Return the [X, Y] coordinate for the center point of the cell that contains the specified text.  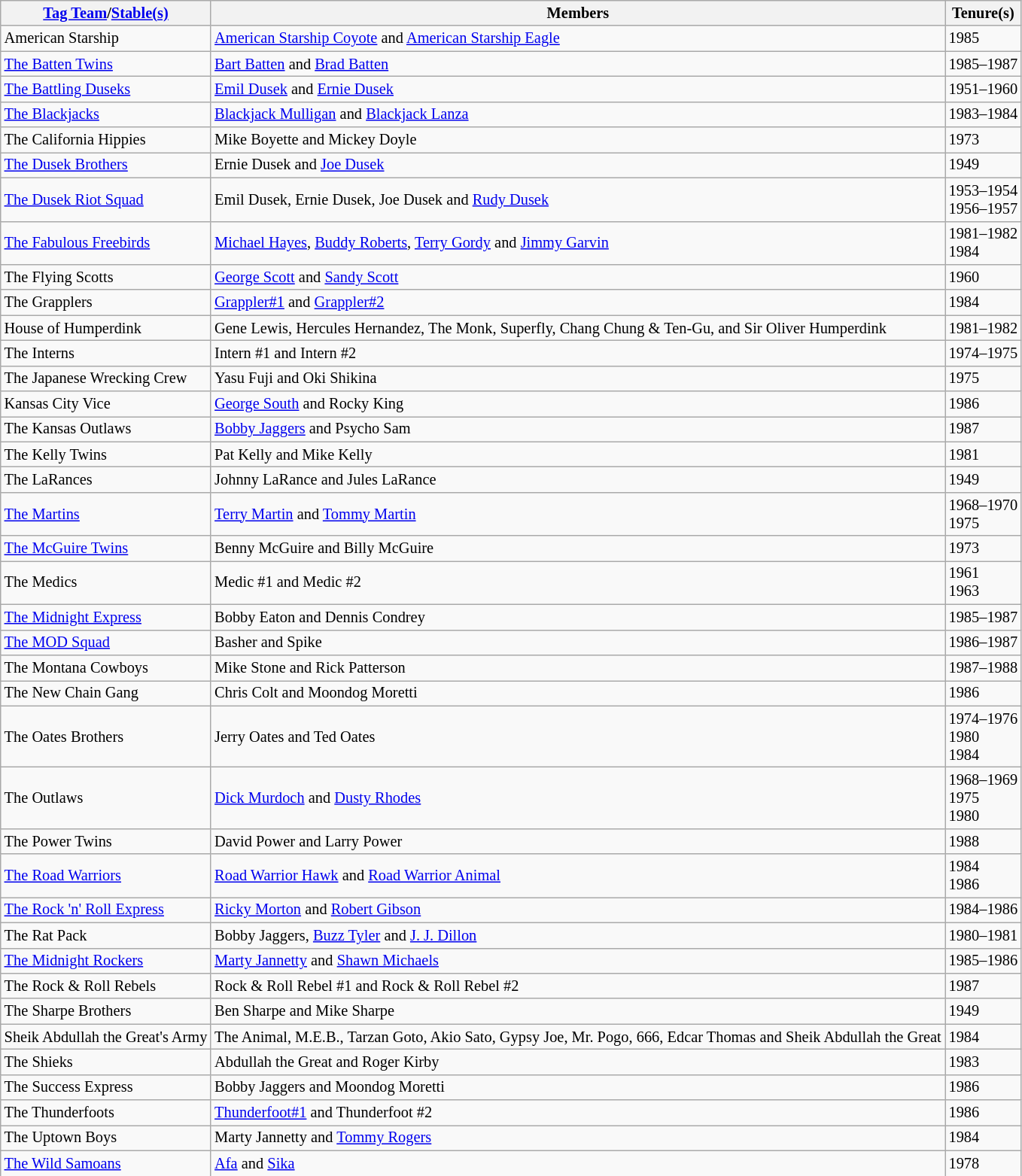
1974–1975 [983, 353]
David Power and Larry Power [578, 841]
The Rock & Roll Rebels [106, 986]
The Sharpe Brothers [106, 1011]
Bobby Jaggers and Psycho Sam [578, 429]
1968–19701975 [983, 514]
1974–197619801984 [983, 737]
The Dusek Riot Squad [106, 199]
Bobby Jaggers, Buzz Tyler and J. J. Dillon [578, 935]
1975 [983, 378]
19611963 [983, 582]
The Rock 'n' Roll Express [106, 910]
Tenure(s) [983, 13]
Members [578, 13]
The Oates Brothers [106, 737]
1981 [983, 454]
The McGuire Twins [106, 548]
The Battling Duseks [106, 89]
The Batten Twins [106, 64]
Medic #1 and Medic #2 [578, 582]
The Blackjacks [106, 114]
Tag Team/Stable(s) [106, 13]
1987–1988 [983, 667]
Blackjack Mulligan and Blackjack Lanza [578, 114]
Dick Murdoch and Dusty Rhodes [578, 798]
The Success Express [106, 1087]
Marty Jannetty and Tommy Rogers [578, 1138]
Sheik Abdullah the Great's Army [106, 1037]
1988 [983, 841]
Yasu Fuji and Oki Shikina [578, 378]
1985 [983, 38]
Abdullah the Great and Roger Kirby [578, 1062]
The Power Twins [106, 841]
The Rat Pack [106, 935]
1983 [983, 1062]
1981–19821984 [983, 243]
The Thunderfoots [106, 1113]
The Medics [106, 582]
Basher and Spike [578, 643]
The Interns [106, 353]
1978 [983, 1163]
Michael Hayes, Buddy Roberts, Terry Gordy and Jimmy Garvin [578, 243]
The Martins [106, 514]
The Fabulous Freebirds [106, 243]
Emil Dusek and Ernie Dusek [578, 89]
George South and Rocky King [578, 404]
1985–1986 [983, 961]
Mike Boyette and Mickey Doyle [578, 140]
Jerry Oates and Ted Oates [578, 737]
Pat Kelly and Mike Kelly [578, 454]
Road Warrior Hawk and Road Warrior Animal [578, 876]
1960 [983, 277]
1981–1982 [983, 328]
1953–19541956–1957 [983, 199]
The MOD Squad [106, 643]
The New Chain Gang [106, 693]
House of Humperdink [106, 328]
Gene Lewis, Hercules Hernandez, The Monk, Superfly, Chang Chung & Ten-Gu, and Sir Oliver Humperdink [578, 328]
Kansas City Vice [106, 404]
The Dusek Brothers [106, 165]
Bart Batten and Brad Batten [578, 64]
The California Hippies [106, 140]
Emil Dusek, Ernie Dusek, Joe Dusek and Rudy Dusek [578, 199]
The Midnight Express [106, 617]
George Scott and Sandy Scott [578, 277]
Grappler#1 and Grappler#2 [578, 302]
Benny McGuire and Billy McGuire [578, 548]
19841986 [983, 876]
Chris Colt and Moondog Moretti [578, 693]
The Kansas Outlaws [106, 429]
Ricky Morton and Robert Gibson [578, 910]
The LaRances [106, 479]
American Starship [106, 38]
Bobby Jaggers and Moondog Moretti [578, 1087]
Marty Jannetty and Shawn Michaels [578, 961]
Ben Sharpe and Mike Sharpe [578, 1011]
The Midnight Rockers [106, 961]
Thunderfoot#1 and Thunderfoot #2 [578, 1113]
The Shieks [106, 1062]
1968–196919751980 [983, 798]
Ernie Dusek and Joe Dusek [578, 165]
1984–1986 [983, 910]
The Road Warriors [106, 876]
Intern #1 and Intern #2 [578, 353]
Johnny LaRance and Jules LaRance [578, 479]
The Japanese Wrecking Crew [106, 378]
Terry Martin and Tommy Martin [578, 514]
American Starship Coyote and American Starship Eagle [578, 38]
The Animal, M.E.B., Tarzan Goto, Akio Sato, Gypsy Joe, Mr. Pogo, 666, Edcar Thomas and Sheik Abdullah the Great [578, 1037]
1951–1960 [983, 89]
Mike Stone and Rick Patterson [578, 667]
Afa and Sika [578, 1163]
The Outlaws [106, 798]
1983–1984 [983, 114]
Rock & Roll Rebel #1 and Rock & Roll Rebel #2 [578, 986]
The Flying Scotts [106, 277]
1986–1987 [983, 643]
1980–1981 [983, 935]
The Kelly Twins [106, 454]
Bobby Eaton and Dennis Condrey [578, 617]
The Montana Cowboys [106, 667]
The Grapplers [106, 302]
The Uptown Boys [106, 1138]
The Wild Samoans [106, 1163]
